Return (x, y) of the center of cell containing provided text 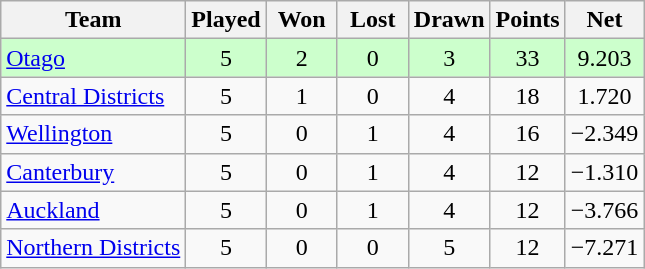
−1.310 (604, 172)
1.720 (604, 96)
−7.271 (604, 248)
18 (528, 96)
Wellington (94, 134)
2 (302, 58)
Central Districts (94, 96)
−3.766 (604, 210)
Drawn (449, 20)
Won (302, 20)
Otago (94, 58)
Auckland (94, 210)
3 (449, 58)
Lost (372, 20)
16 (528, 134)
Net (604, 20)
9.203 (604, 58)
Team (94, 20)
Northern Districts (94, 248)
Points (528, 20)
33 (528, 58)
Canterbury (94, 172)
−2.349 (604, 134)
Played (226, 20)
